Scan for the cell matching the given text and deliver its [X, Y] coordinate at center. 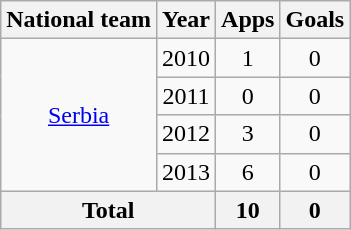
6 [248, 172]
1 [248, 58]
Goals [315, 20]
10 [248, 210]
3 [248, 134]
2011 [186, 96]
Total [108, 210]
Serbia [79, 115]
2012 [186, 134]
National team [79, 20]
Apps [248, 20]
2010 [186, 58]
2013 [186, 172]
Year [186, 20]
